From the cell containing the given text, extract its center point as [X, Y] coordinate. 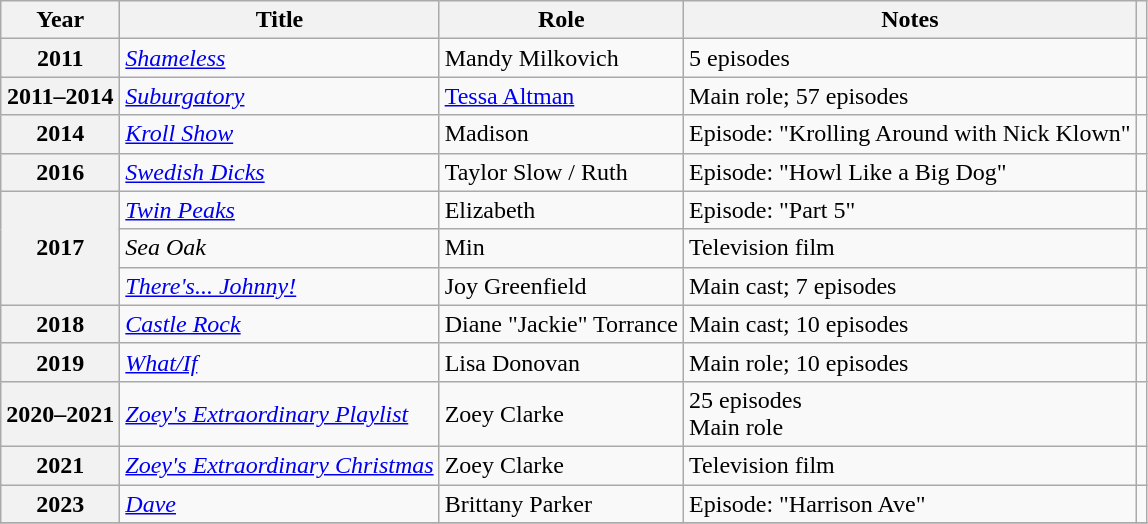
Notes [910, 20]
Shameless [280, 58]
2016 [60, 172]
Diane "Jackie" Torrance [561, 324]
Main cast; 10 episodes [910, 324]
Brittany Parker [561, 503]
2019 [60, 362]
Castle Rock [280, 324]
Episode: "Krolling Around with Nick Klown" [910, 134]
Zoey's Extraordinary Playlist [280, 414]
2011–2014 [60, 96]
Tessa Altman [561, 96]
Year [60, 20]
Joy Greenfield [561, 286]
2023 [60, 503]
What/If [280, 362]
2011 [60, 58]
Role [561, 20]
Episode: "Howl Like a Big Dog" [910, 172]
Sea Oak [280, 248]
Dave [280, 503]
Lisa Donovan [561, 362]
Title [280, 20]
Main role; 57 episodes [910, 96]
2014 [60, 134]
Mandy Milkovich [561, 58]
There's... Johnny! [280, 286]
Main role; 10 episodes [910, 362]
Twin Peaks [280, 210]
Elizabeth [561, 210]
Swedish Dicks [280, 172]
Min [561, 248]
Episode: "Harrison Ave" [910, 503]
5 episodes [910, 58]
Episode: "Part 5" [910, 210]
Main cast; 7 episodes [910, 286]
Kroll Show [280, 134]
Suburgatory [280, 96]
Madison [561, 134]
2018 [60, 324]
2020–2021 [60, 414]
25 episodesMain role [910, 414]
Zoey's Extraordinary Christmas [280, 465]
Taylor Slow / Ruth [561, 172]
2021 [60, 465]
2017 [60, 248]
